Extract the [X, Y] coordinate from the center of the cell holding the provided text.  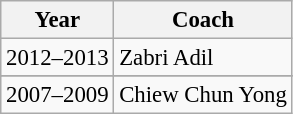
Chiew Chun Yong [203, 95]
2012–2013 [58, 58]
Coach [203, 20]
Zabri Adil [203, 58]
Year [58, 20]
2007–2009 [58, 95]
